From the cell containing the given text, extract its center point as (x, y) coordinate. 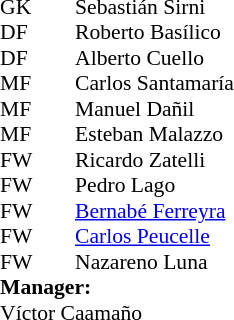
Pedro Lago (154, 185)
Roberto Basílico (154, 33)
Alberto Cuello (154, 58)
Esteban Malazzo (154, 135)
Nazareno Luna (154, 262)
Carlos Santamaría (154, 83)
Carlos Peucelle (154, 237)
Ricardo Zatelli (154, 160)
Manuel Dañil (154, 109)
Manager: (117, 287)
Bernabé Ferreyra (154, 211)
